Determine the (x, y) coordinate at the center of the cell enclosing the given text.  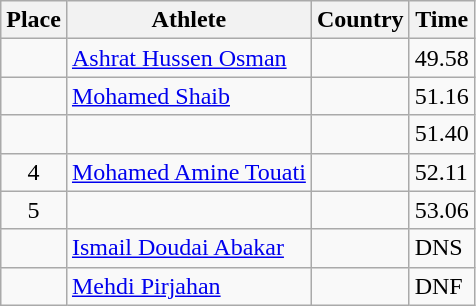
Athlete (188, 20)
Mohamed Amine Touati (188, 172)
Country (360, 20)
Time (442, 20)
Ashrat Hussen Osman (188, 58)
5 (34, 210)
DNF (442, 286)
Place (34, 20)
DNS (442, 248)
53.06 (442, 210)
Mohamed Shaib (188, 96)
Mehdi Pirjahan (188, 286)
Ismail Doudai Abakar (188, 248)
4 (34, 172)
49.58 (442, 58)
51.40 (442, 134)
51.16 (442, 96)
52.11 (442, 172)
